Detect which cell encompasses the target text, then output its [X, Y] center coordinate. 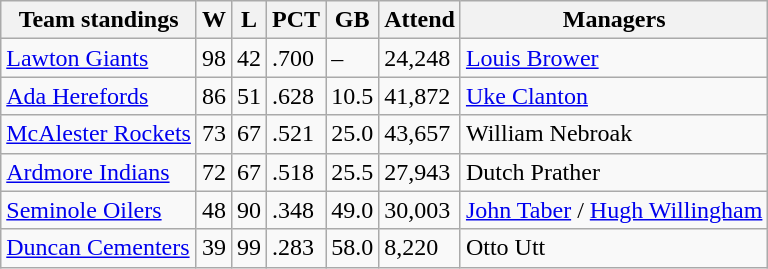
99 [248, 248]
.700 [296, 58]
Attend [420, 20]
8,220 [420, 248]
10.5 [352, 96]
.518 [296, 172]
27,943 [420, 172]
41,872 [420, 96]
72 [214, 172]
.628 [296, 96]
39 [214, 248]
– [352, 58]
.521 [296, 134]
L [248, 20]
30,003 [420, 210]
73 [214, 134]
43,657 [420, 134]
Duncan Cementers [99, 248]
25.5 [352, 172]
Dutch Prather [614, 172]
Managers [614, 20]
William Nebroak [614, 134]
Seminole Oilers [99, 210]
58.0 [352, 248]
Louis Brower [614, 58]
Ada Herefords [99, 96]
25.0 [352, 134]
PCT [296, 20]
GB [352, 20]
24,248 [420, 58]
.283 [296, 248]
Ardmore Indians [99, 172]
Team standings [99, 20]
McAlester Rockets [99, 134]
.348 [296, 210]
48 [214, 210]
86 [214, 96]
W [214, 20]
51 [248, 96]
98 [214, 58]
John Taber / Hugh Willingham [614, 210]
Otto Utt [614, 248]
42 [248, 58]
Uke Clanton [614, 96]
49.0 [352, 210]
90 [248, 210]
Lawton Giants [99, 58]
